Determine the (x, y) coordinate at the center of the cell enclosing the given text.  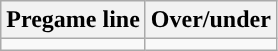
Over/under (210, 20)
Pregame line (74, 20)
